Scan for the cell matching the given text and deliver its (x, y) coordinate at center. 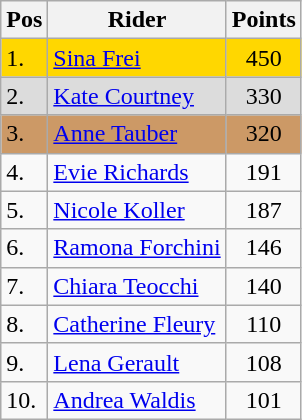
10. (24, 400)
450 (264, 58)
110 (264, 324)
4. (24, 172)
Ramona Forchini (137, 248)
101 (264, 400)
Pos (24, 20)
140 (264, 286)
320 (264, 134)
Rider (137, 20)
Catherine Fleury (137, 324)
Sina Frei (137, 58)
187 (264, 210)
Lena Gerault (137, 362)
Andrea Waldis (137, 400)
8. (24, 324)
Chiara Teocchi (137, 286)
2. (24, 96)
Points (264, 20)
Kate Courtney (137, 96)
7. (24, 286)
5. (24, 210)
Anne Tauber (137, 134)
146 (264, 248)
9. (24, 362)
6. (24, 248)
1. (24, 58)
Evie Richards (137, 172)
3. (24, 134)
108 (264, 362)
Nicole Koller (137, 210)
191 (264, 172)
330 (264, 96)
